Search for the cell housing the specified text and yield its [x, y] center coordinate. 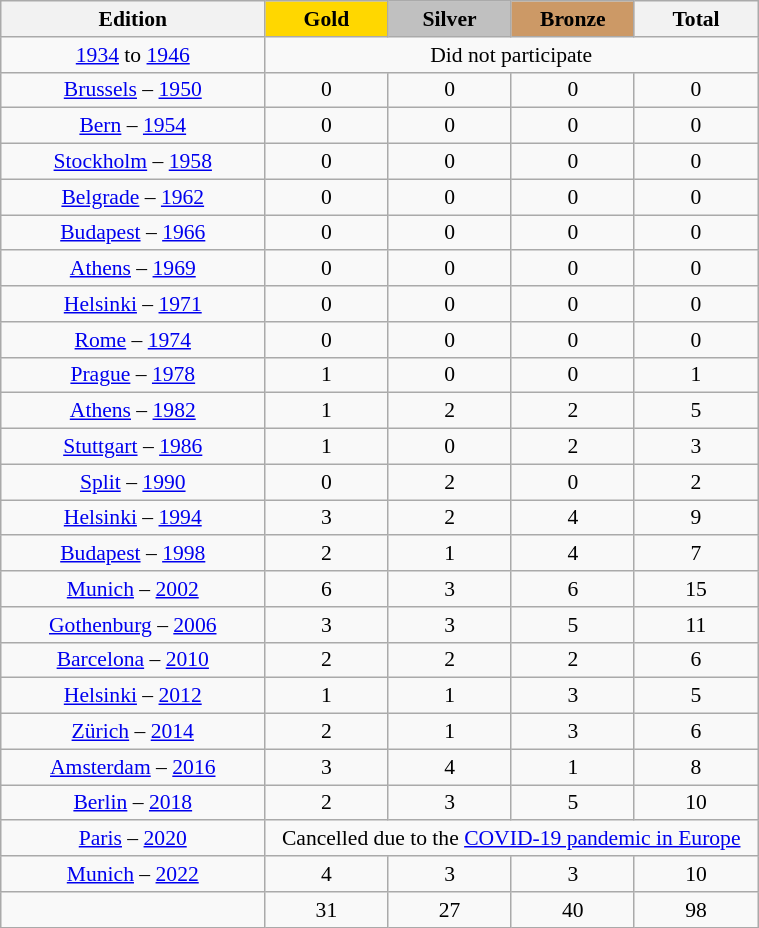
Stuttgart – 1986 [133, 447]
Rome – 1974 [133, 340]
98 [696, 910]
Stockholm – 1958 [133, 162]
Helsinki – 2012 [133, 696]
Berlin – 2018 [133, 803]
Amsterdam – 2016 [133, 767]
Gold [326, 19]
Brussels – 1950 [133, 90]
31 [326, 910]
Belgrade – 1962 [133, 197]
27 [450, 910]
Gothenburg – 2006 [133, 625]
Edition [133, 19]
Athens – 1982 [133, 411]
Paris – 2020 [133, 839]
11 [696, 625]
Silver [450, 19]
Bronze [572, 19]
Athens – 1969 [133, 269]
Cancelled due to the COVID-19 pandemic in Europe [512, 839]
Split – 1990 [133, 482]
Munich – 2022 [133, 874]
Bern – 1954 [133, 126]
Did not participate [512, 55]
Barcelona – 2010 [133, 660]
15 [696, 589]
40 [572, 910]
Budapest – 1966 [133, 233]
7 [696, 554]
Prague – 1978 [133, 375]
Total [696, 19]
Budapest – 1998 [133, 554]
8 [696, 767]
9 [696, 518]
Helsinki – 1971 [133, 304]
1934 to 1946 [133, 55]
Helsinki – 1994 [133, 518]
Munich – 2002 [133, 589]
Zürich – 2014 [133, 732]
